Find where the given text appears and provide that cell's center as [X, Y] coordinate. 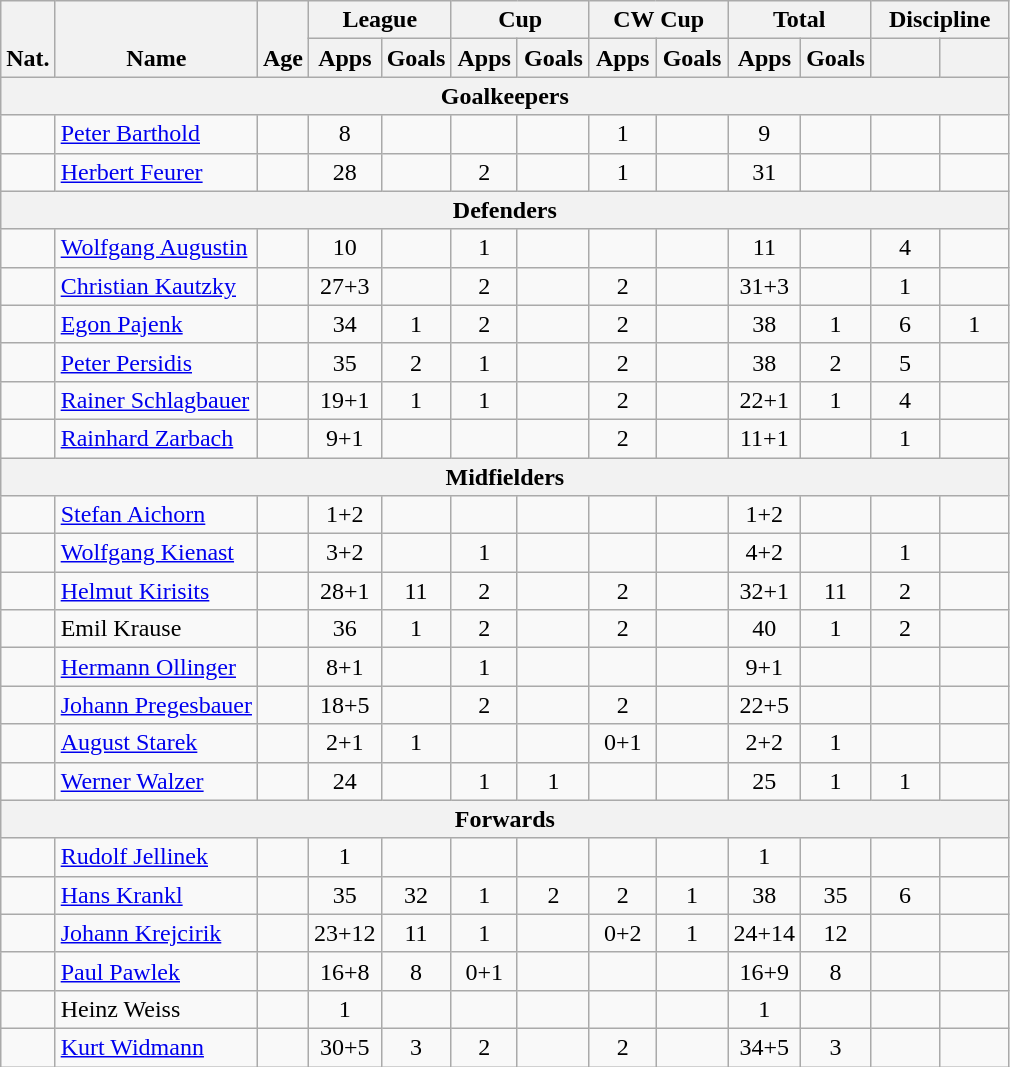
Werner Walzer [156, 781]
16+9 [764, 971]
Rudolf Jellinek [156, 857]
Egon Pajenk [156, 324]
Helmut Kirisits [156, 591]
12 [836, 933]
22+1 [764, 400]
Age [282, 39]
23+12 [346, 933]
3+2 [346, 553]
19+1 [346, 400]
32+1 [764, 591]
League [380, 20]
Peter Barthold [156, 134]
Goalkeepers [505, 96]
Nat. [28, 39]
Midfielders [505, 477]
Name [156, 39]
Heinz Weiss [156, 1009]
Wolfgang Augustin [156, 248]
18+5 [346, 705]
Rainer Schlagbauer [156, 400]
Emil Krause [156, 629]
Hans Krankl [156, 895]
11+1 [764, 438]
Defenders [505, 210]
0+2 [622, 933]
2+1 [346, 743]
4+2 [764, 553]
Wolfgang Kienast [156, 553]
Christian Kautzky [156, 286]
Johann Krejcirik [156, 933]
Peter Persidis [156, 362]
Cup [520, 20]
27+3 [346, 286]
24 [346, 781]
30+5 [346, 1047]
Johann Pregesbauer [156, 705]
40 [764, 629]
34+5 [764, 1047]
24+14 [764, 933]
Hermann Ollinger [156, 667]
36 [346, 629]
Kurt Widmann [156, 1047]
Herbert Feurer [156, 172]
Stefan Aichorn [156, 515]
16+8 [346, 971]
22+5 [764, 705]
28 [346, 172]
31+3 [764, 286]
9 [764, 134]
5 [904, 362]
34 [346, 324]
32 [416, 895]
Rainhard Zarbach [156, 438]
28+1 [346, 591]
8+1 [346, 667]
CW Cup [658, 20]
Discipline [940, 20]
25 [764, 781]
Paul Pawlek [156, 971]
Forwards [505, 819]
August Starek [156, 743]
2+2 [764, 743]
10 [346, 248]
Total [799, 20]
31 [764, 172]
